Search for the cell housing the specified text and yield its [X, Y] center coordinate. 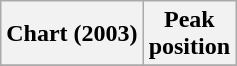
Peak position [189, 34]
Chart (2003) [72, 34]
